Pinpoint the cell where the given text exists, returning its (x, y) midpoint coordinate. 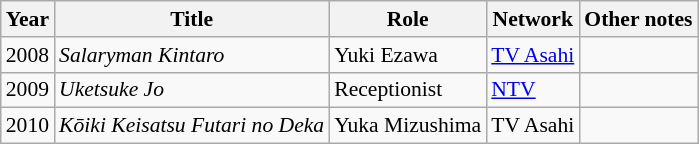
2010 (28, 126)
Year (28, 19)
Network (532, 19)
Yuka Mizushima (408, 126)
NTV (532, 90)
Other notes (638, 19)
Yuki Ezawa (408, 55)
2009 (28, 90)
Title (192, 19)
2008 (28, 55)
Uketsuke Jo (192, 90)
Receptionist (408, 90)
Role (408, 19)
Kōiki Keisatsu Futari no Deka (192, 126)
Salaryman Kintaro (192, 55)
